Determine the (x, y) coordinate at the center of the cell enclosing the given text.  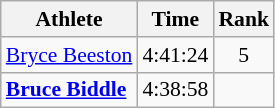
5 (244, 55)
Bruce Biddle (70, 90)
Time (175, 19)
4:38:58 (175, 90)
Athlete (70, 19)
Rank (244, 19)
4:41:24 (175, 55)
Bryce Beeston (70, 55)
